Pinpoint the cell where the given text exists, returning its [X, Y] midpoint coordinate. 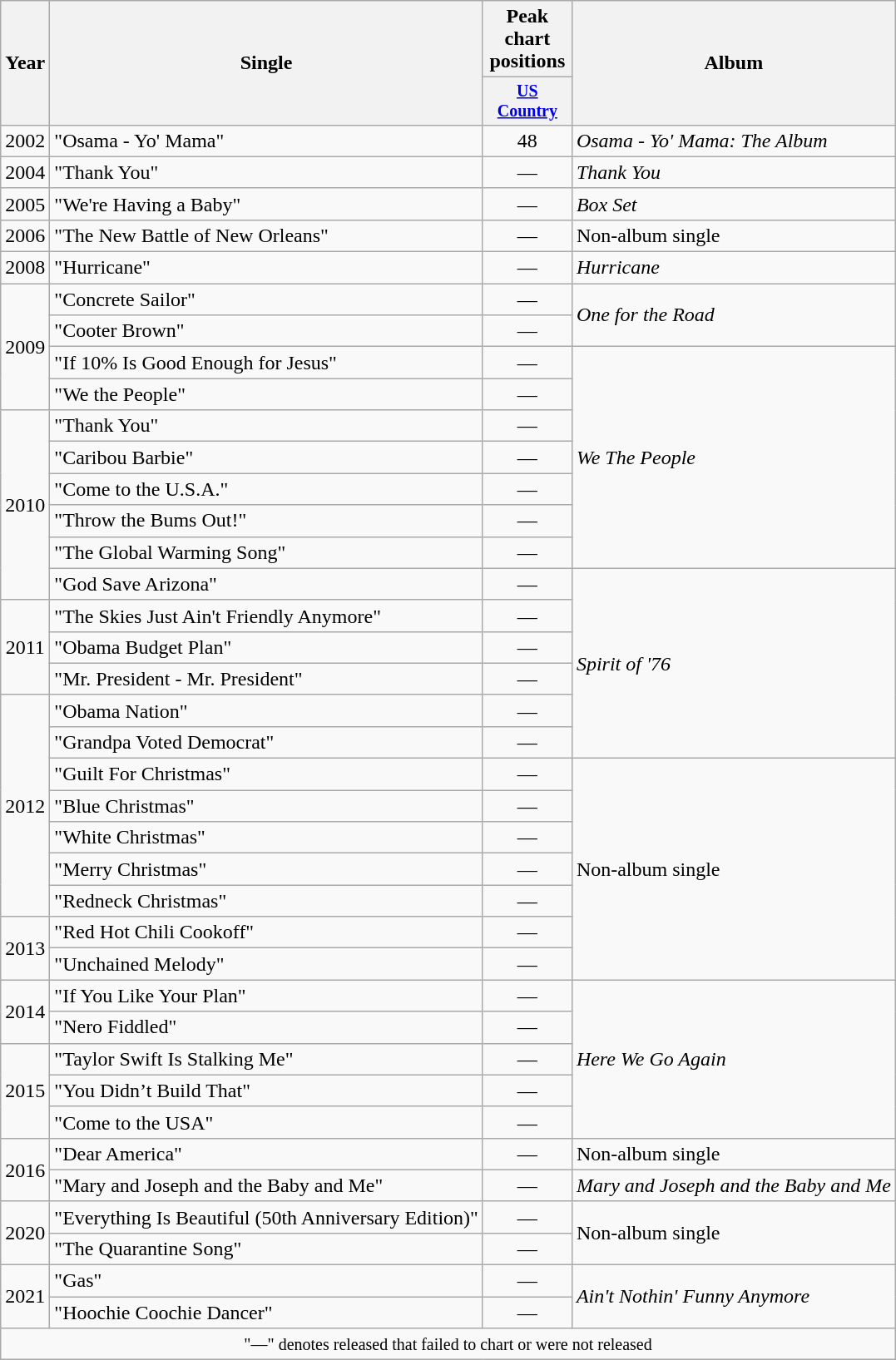
"Nero Fiddled" [266, 1027]
"Red Hot Chili Cookoff" [266, 932]
"Grandpa Voted Democrat" [266, 742]
"The Quarantine Song" [266, 1249]
"Merry Christmas" [266, 869]
2008 [25, 268]
Year [25, 63]
"Gas" [266, 1281]
2012 [25, 805]
"If 10% Is Good Enough for Jesus" [266, 363]
"Obama Budget Plan" [266, 647]
"The Global Warming Song" [266, 552]
"Concrete Sailor" [266, 299]
Mary and Joseph and the Baby and Me [734, 1185]
"Caribou Barbie" [266, 457]
"Taylor Swift Is Stalking Me" [266, 1059]
"Hurricane" [266, 268]
2015 [25, 1090]
One for the Road [734, 315]
"Obama Nation" [266, 710]
"We're Having a Baby" [266, 204]
2009 [25, 347]
"The New Battle of New Orleans" [266, 235]
2013 [25, 948]
2004 [25, 172]
Album [734, 63]
"Throw the Bums Out!" [266, 521]
"God Save Arizona" [266, 584]
2011 [25, 647]
"Redneck Christmas" [266, 901]
US Country [527, 101]
Spirit of '76 [734, 663]
"Osama - Yo' Mama" [266, 141]
"Blue Christmas" [266, 806]
2002 [25, 141]
2010 [25, 505]
"Dear America" [266, 1154]
Peak chart positions [527, 39]
"Come to the U.S.A." [266, 489]
"—" denotes released that failed to chart or were not released [448, 1344]
"Unchained Melody" [266, 964]
"White Christmas" [266, 838]
"Mr. President - Mr. President" [266, 679]
"If You Like Your Plan" [266, 996]
Here We Go Again [734, 1059]
We The People [734, 457]
2020 [25, 1233]
Thank You [734, 172]
Single [266, 63]
Osama - Yo' Mama: The Album [734, 141]
48 [527, 141]
"Everything Is Beautiful (50th Anniversary Edition)" [266, 1217]
2014 [25, 1011]
"Mary and Joseph and the Baby and Me" [266, 1185]
"The Skies Just Ain't Friendly Anymore" [266, 616]
"You Didn’t Build That" [266, 1090]
2021 [25, 1297]
2005 [25, 204]
"Hoochie Coochie Dancer" [266, 1313]
2016 [25, 1170]
Box Set [734, 204]
Hurricane [734, 268]
"Cooter Brown" [266, 331]
"Guilt For Christmas" [266, 774]
"Come to the USA" [266, 1122]
2006 [25, 235]
Ain't Nothin' Funny Anymore [734, 1297]
"We the People" [266, 394]
